Return (X, Y) of the center of cell containing provided text 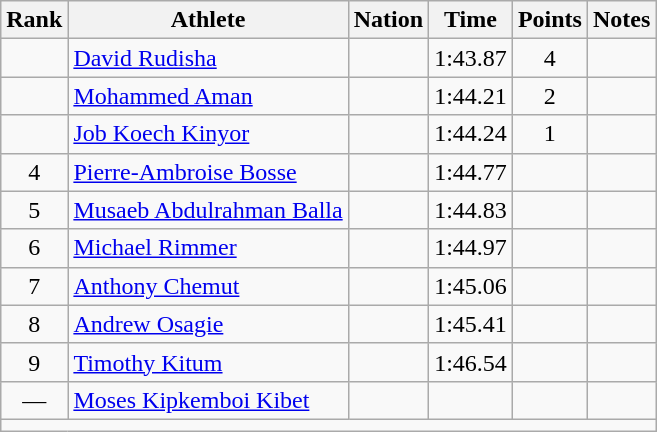
Mohammed Aman (208, 96)
2 (550, 96)
Notes (621, 20)
Moses Kipkemboi Kibet (208, 400)
9 (34, 362)
1:43.87 (471, 58)
1:44.77 (471, 172)
Anthony Chemut (208, 286)
Michael Rimmer (208, 248)
1 (550, 134)
Job Koech Kinyor (208, 134)
Musaeb Abdulrahman Balla (208, 210)
1:45.41 (471, 324)
— (34, 400)
7 (34, 286)
Nation (388, 20)
1:46.54 (471, 362)
5 (34, 210)
Athlete (208, 20)
1:44.24 (471, 134)
Rank (34, 20)
1:44.21 (471, 96)
1:45.06 (471, 286)
6 (34, 248)
David Rudisha (208, 58)
Points (550, 20)
Timothy Kitum (208, 362)
Time (471, 20)
1:44.97 (471, 248)
1:44.83 (471, 210)
Andrew Osagie (208, 324)
8 (34, 324)
Pierre-Ambroise Bosse (208, 172)
